Search for the cell housing the specified text and yield its (x, y) center coordinate. 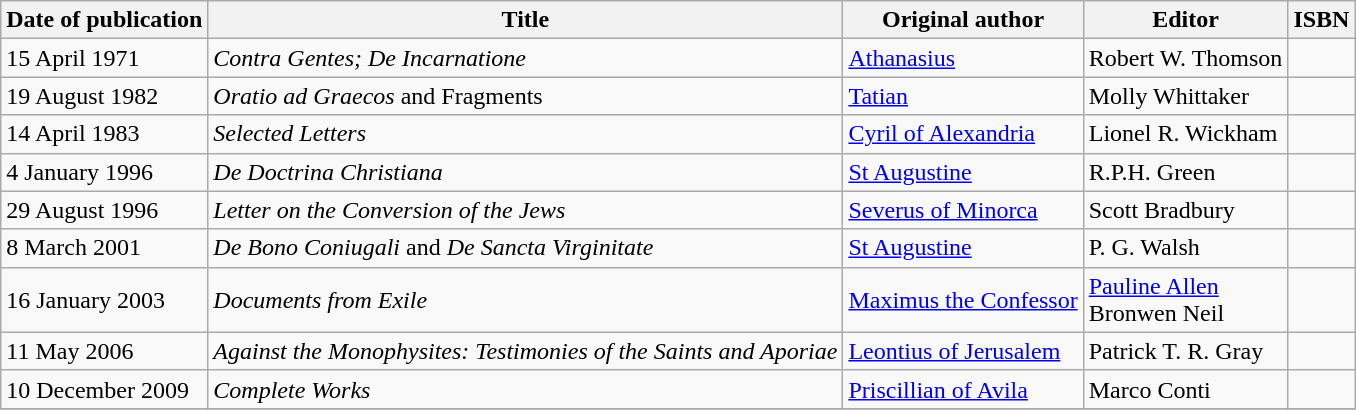
De Bono Coniugali and De Sancta Virginitate (526, 248)
16 January 2003 (104, 300)
Leontius of Jerusalem (963, 351)
Robert W. Thomson (1186, 58)
Oratio ad Graecos and Fragments (526, 96)
Editor (1186, 20)
Molly Whittaker (1186, 96)
Tatian (963, 96)
De Doctrina Christiana (526, 172)
Date of publication (104, 20)
P. G. Walsh (1186, 248)
Maximus the Confessor (963, 300)
Original author (963, 20)
29 August 1996 (104, 210)
14 April 1983 (104, 134)
19 August 1982 (104, 96)
8 March 2001 (104, 248)
Severus of Minorca (963, 210)
Letter on the Conversion of the Jews (526, 210)
Athanasius (963, 58)
R.P.H. Green (1186, 172)
Selected Letters (526, 134)
Title (526, 20)
Patrick T. R. Gray (1186, 351)
Scott Bradbury (1186, 210)
Cyril of Alexandria (963, 134)
Pauline AllenBronwen Neil (1186, 300)
10 December 2009 (104, 389)
11 May 2006 (104, 351)
15 April 1971 (104, 58)
Marco Conti (1186, 389)
Complete Works (526, 389)
Lionel R. Wickham (1186, 134)
ISBN (1322, 20)
Contra Gentes; De Incarnatione (526, 58)
Documents from Exile (526, 300)
Priscillian of Avila (963, 389)
4 January 1996 (104, 172)
Against the Monophysites: Testimonies of the Saints and Aporiae (526, 351)
